For the text-containing cell, return its midpoint in (X, Y) coordinate format. 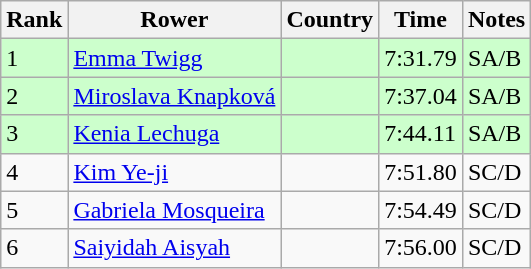
4 (34, 172)
Miroslava Knapková (174, 96)
2 (34, 96)
Country (330, 20)
6 (34, 248)
7:54.49 (421, 210)
7:51.80 (421, 172)
Time (421, 20)
Notes (496, 20)
1 (34, 58)
Rower (174, 20)
5 (34, 210)
3 (34, 134)
Kim Ye-ji (174, 172)
Emma Twigg (174, 58)
7:37.04 (421, 96)
Rank (34, 20)
7:56.00 (421, 248)
Saiyidah Aisyah (174, 248)
Gabriela Mosqueira (174, 210)
7:31.79 (421, 58)
7:44.11 (421, 134)
Kenia Lechuga (174, 134)
